For the text-containing cell, return its midpoint in (X, Y) coordinate format. 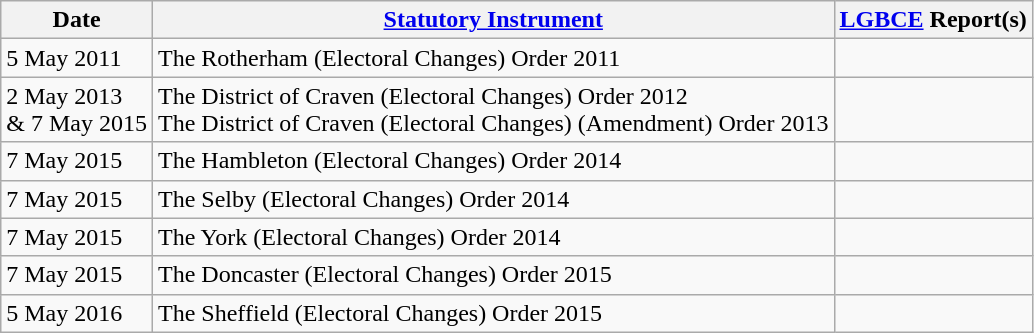
The Sheffield (Electoral Changes) Order 2015 (493, 313)
The District of Craven (Electoral Changes) Order 2012The District of Craven (Electoral Changes) (Amendment) Order 2013 (493, 110)
The York (Electoral Changes) Order 2014 (493, 237)
5 May 2016 (77, 313)
LGBCE Report(s) (933, 20)
5 May 2011 (77, 58)
2 May 2013& 7 May 2015 (77, 110)
The Selby (Electoral Changes) Order 2014 (493, 199)
Date (77, 20)
The Doncaster (Electoral Changes) Order 2015 (493, 275)
Statutory Instrument (493, 20)
The Rotherham (Electoral Changes) Order 2011 (493, 58)
The Hambleton (Electoral Changes) Order 2014 (493, 161)
